Pinpoint the cell where the given text exists, returning its (x, y) midpoint coordinate. 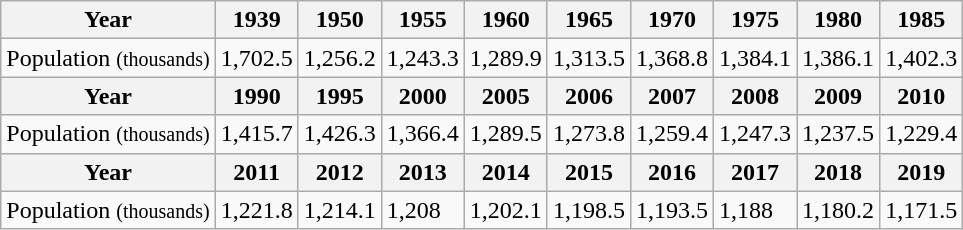
1,221.8 (256, 210)
1,208 (422, 210)
1,426.3 (340, 134)
2008 (756, 96)
1,368.8 (672, 58)
1,243.3 (422, 58)
1,259.4 (672, 134)
2010 (922, 96)
1,313.5 (588, 58)
1980 (838, 20)
2013 (422, 172)
1,402.3 (922, 58)
1990 (256, 96)
1,366.4 (422, 134)
1970 (672, 20)
1939 (256, 20)
1,237.5 (838, 134)
1,289.5 (506, 134)
1,273.8 (588, 134)
2011 (256, 172)
1965 (588, 20)
1960 (506, 20)
1,386.1 (838, 58)
1995 (340, 96)
1,256.2 (340, 58)
2006 (588, 96)
1,193.5 (672, 210)
1,198.5 (588, 210)
1985 (922, 20)
2009 (838, 96)
2005 (506, 96)
1975 (756, 20)
1,214.1 (340, 210)
2018 (838, 172)
2012 (340, 172)
1,702.5 (256, 58)
1955 (422, 20)
1,229.4 (922, 134)
1,289.9 (506, 58)
2014 (506, 172)
2015 (588, 172)
1,180.2 (838, 210)
1,188 (756, 210)
1,171.5 (922, 210)
1,384.1 (756, 58)
1,247.3 (756, 134)
1,415.7 (256, 134)
2016 (672, 172)
2019 (922, 172)
2017 (756, 172)
1950 (340, 20)
2000 (422, 96)
1,202.1 (506, 210)
2007 (672, 96)
